Return the [X, Y] coordinate for the center point of the cell that contains the specified text.  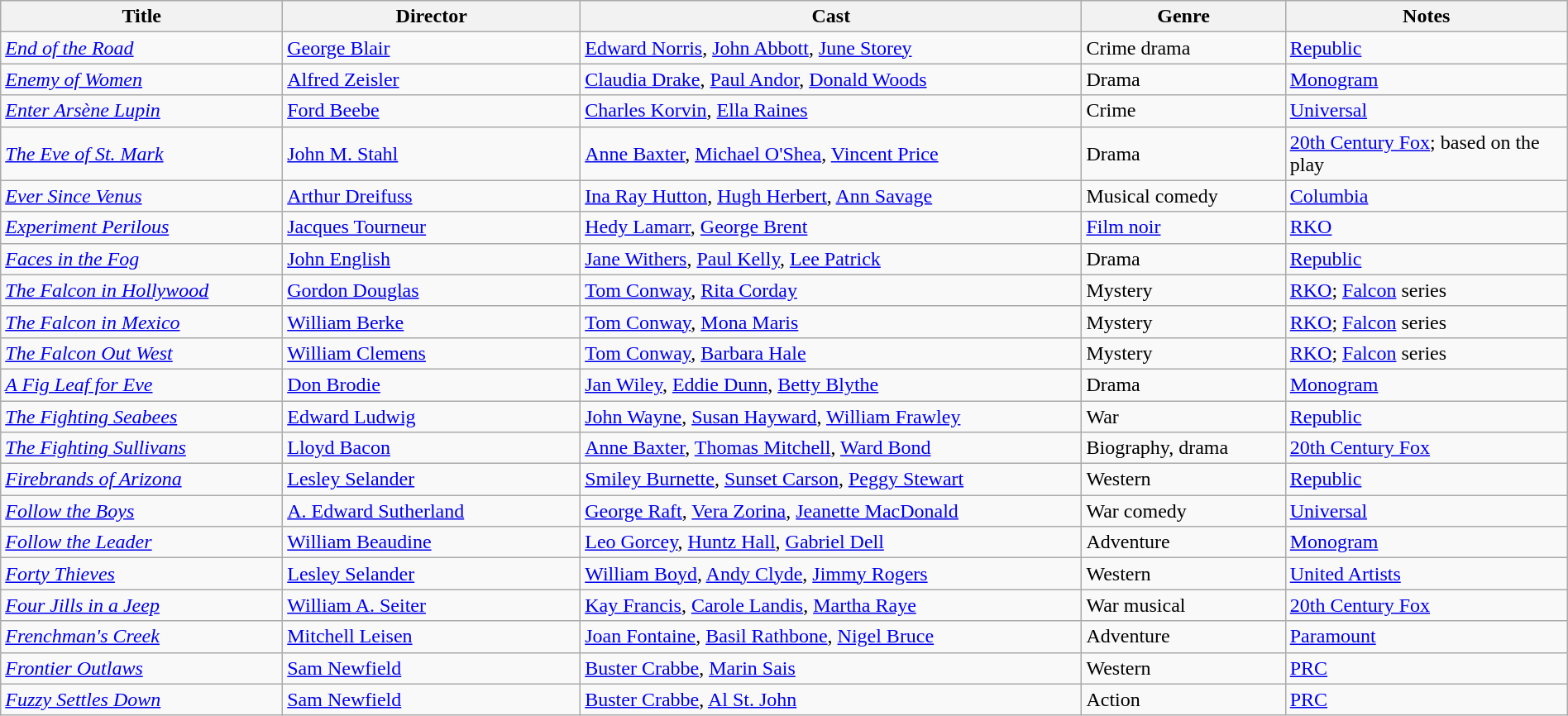
Smiley Burnette, Sunset Carson, Peggy Stewart [831, 480]
Kay Francis, Carole Landis, Martha Raye [831, 605]
Alfred Zeisler [432, 79]
War musical [1183, 605]
John Wayne, Susan Hayward, William Frawley [831, 416]
William Boyd, Andy Clyde, Jimmy Rogers [831, 574]
John English [432, 259]
Jan Wiley, Eddie Dunn, Betty Blythe [831, 384]
The Falcon Out West [142, 353]
Arthur Dreifuss [432, 196]
Tom Conway, Rita Corday [831, 290]
Ford Beebe [432, 111]
Experiment Perilous [142, 227]
Four Jills in a Jeep [142, 605]
William Berke [432, 322]
Anne Baxter, Michael O'Shea, Vincent Price [831, 154]
Frenchman's Creek [142, 637]
Anne Baxter, Thomas Mitchell, Ward Bond [831, 448]
William Beaudine [432, 542]
Edward Ludwig [432, 416]
Enemy of Women [142, 79]
Charles Korvin, Ella Raines [831, 111]
Director [432, 17]
Lloyd Bacon [432, 448]
A. Edward Sutherland [432, 511]
20th Century Fox; based on the play [1426, 154]
Notes [1426, 17]
William Clemens [432, 353]
Columbia [1426, 196]
Mitchell Leisen [432, 637]
The Falcon in Mexico [142, 322]
Biography, drama [1183, 448]
Faces in the Fog [142, 259]
Gordon Douglas [432, 290]
Follow the Leader [142, 542]
Musical comedy [1183, 196]
Jane Withers, Paul Kelly, Lee Patrick [831, 259]
Joan Fontaine, Basil Rathbone, Nigel Bruce [831, 637]
Paramount [1426, 637]
Don Brodie [432, 384]
John M. Stahl [432, 154]
William A. Seiter [432, 605]
Film noir [1183, 227]
Genre [1183, 17]
George Raft, Vera Zorina, Jeanette MacDonald [831, 511]
Leo Gorcey, Huntz Hall, Gabriel Dell [831, 542]
Ever Since Venus [142, 196]
Fuzzy Settles Down [142, 699]
Ina Ray Hutton, Hugh Herbert, Ann Savage [831, 196]
The Eve of St. Mark [142, 154]
United Artists [1426, 574]
End of the Road [142, 48]
Tom Conway, Barbara Hale [831, 353]
Buster Crabbe, Marin Sais [831, 668]
Claudia Drake, Paul Andor, Donald Woods [831, 79]
Crime [1183, 111]
A Fig Leaf for Eve [142, 384]
Enter Arsène Lupin [142, 111]
Firebrands of Arizona [142, 480]
Crime drama [1183, 48]
George Blair [432, 48]
War [1183, 416]
The Fighting Sullivans [142, 448]
Hedy Lamarr, George Brent [831, 227]
Title [142, 17]
Tom Conway, Mona Maris [831, 322]
Forty Thieves [142, 574]
The Fighting Seabees [142, 416]
Frontier Outlaws [142, 668]
Jacques Tourneur [432, 227]
War comedy [1183, 511]
Action [1183, 699]
The Falcon in Hollywood [142, 290]
Follow the Boys [142, 511]
Cast [831, 17]
Buster Crabbe, Al St. John [831, 699]
RKO [1426, 227]
Edward Norris, John Abbott, June Storey [831, 48]
